Output the [x, y] coordinate of the center of the cell containing the given text.  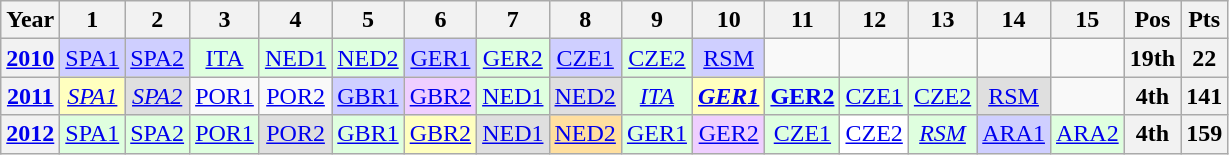
1 [92, 20]
ARA1 [1014, 134]
7 [513, 20]
14 [1014, 20]
ARA2 [1087, 134]
12 [874, 20]
13 [942, 20]
159 [1204, 134]
5 [368, 20]
8 [585, 20]
15 [1087, 20]
6 [440, 20]
2011 [30, 96]
Year [30, 20]
141 [1204, 96]
2 [158, 20]
2010 [30, 58]
11 [802, 20]
10 [728, 20]
Pos [1152, 20]
Pts [1204, 20]
3 [225, 20]
4 [295, 20]
22 [1204, 58]
19th [1152, 58]
2012 [30, 134]
9 [656, 20]
